Scan for the cell matching the given text and deliver its (X, Y) coordinate at center. 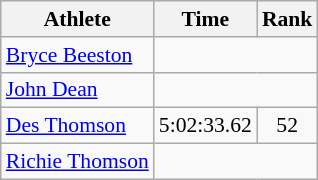
Bryce Beeston (78, 55)
Rank (288, 19)
Des Thomson (78, 126)
52 (288, 126)
Richie Thomson (78, 162)
Time (206, 19)
John Dean (78, 90)
5:02:33.62 (206, 126)
Athlete (78, 19)
